Output the [X, Y] coordinate of the center of the cell containing the given text.  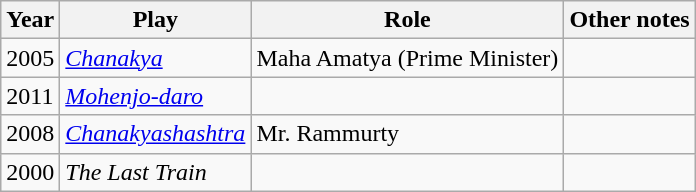
Maha Amatya (Prime Minister) [408, 58]
2011 [30, 96]
Mohenjo-daro [156, 96]
Year [30, 20]
Role [408, 20]
Mr. Rammurty [408, 134]
Other notes [630, 20]
2005 [30, 58]
Play [156, 20]
2008 [30, 134]
The Last Train [156, 172]
Chanakyashashtra [156, 134]
2000 [30, 172]
Chanakya [156, 58]
